Locate the cell with the specified text and output its [x, y] center coordinate. 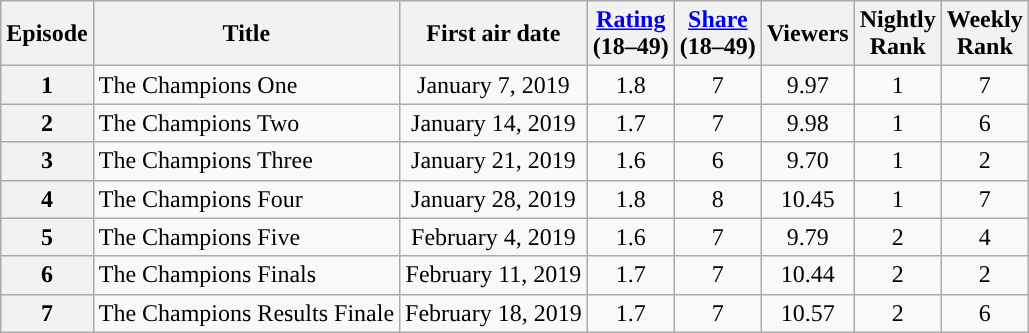
10.44 [808, 275]
First air date [494, 34]
February 4, 2019 [494, 237]
Share(18–49) [718, 34]
9.98 [808, 123]
The Champions One [246, 85]
January 21, 2019 [494, 161]
Title [246, 34]
9.79 [808, 237]
10.45 [808, 199]
The Champions Three [246, 161]
February 11, 2019 [494, 275]
January 14, 2019 [494, 123]
Rating(18–49) [630, 34]
The Champions Results Finale [246, 313]
January 28, 2019 [494, 199]
February 18, 2019 [494, 313]
January 7, 2019 [494, 85]
8 [718, 199]
5 [47, 237]
3 [47, 161]
The Champions Five [246, 237]
Viewers [808, 34]
NightlyRank [898, 34]
The Champions Two [246, 123]
10.57 [808, 313]
The Champions Four [246, 199]
Episode [47, 34]
WeeklyRank [984, 34]
9.97 [808, 85]
The Champions Finals [246, 275]
9.70 [808, 161]
